Output the [x, y] coordinate of the center of the cell containing the given text.  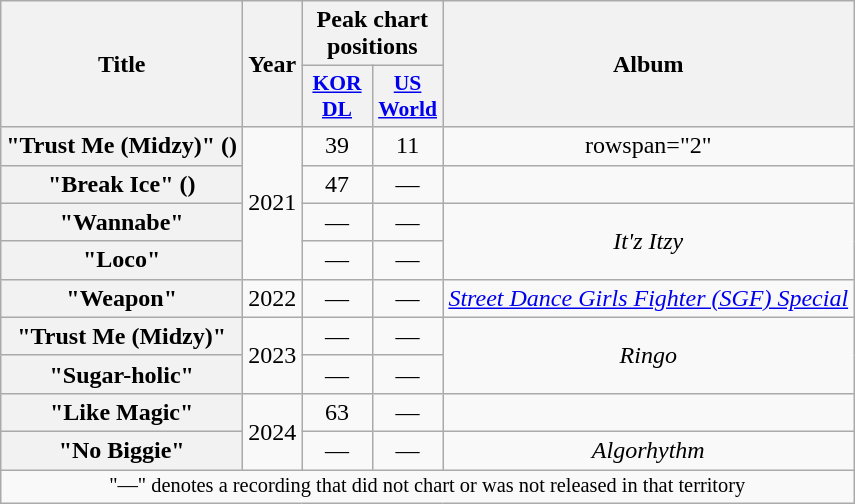
2022 [272, 298]
11 [408, 146]
39 [338, 146]
2023 [272, 355]
Street Dance Girls Fighter (SGF) Special [648, 298]
"Trust Me (Midzy)" () [122, 146]
2021 [272, 203]
USWorld [408, 96]
KORDL [338, 96]
rowspan="2" [648, 146]
Algorhythm [648, 450]
"Loco" [122, 260]
47 [338, 184]
Album [648, 64]
"Like Magic" [122, 412]
Peak chartpositions [372, 34]
"Break Ice" () [122, 184]
It'z Itzy [648, 241]
"No Biggie" [122, 450]
2024 [272, 431]
Title [122, 64]
"Wannabe" [122, 222]
"—" denotes a recording that did not chart or was not released in that territory [428, 487]
Ringo [648, 355]
63 [338, 412]
"Sugar-holic" [122, 374]
Year [272, 64]
"Trust Me (Midzy)" [122, 336]
"Weapon" [122, 298]
